Capture the cell that displays the provided text and extract its (X, Y) central coordinate. 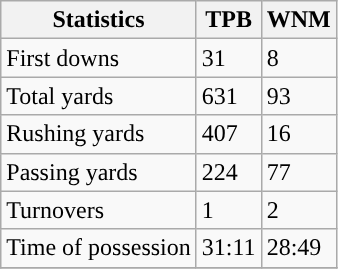
First downs (99, 58)
16 (298, 134)
Statistics (99, 20)
31:11 (228, 248)
224 (228, 172)
Total yards (99, 96)
93 (298, 96)
31 (228, 58)
77 (298, 172)
Passing yards (99, 172)
TPB (228, 20)
1 (228, 210)
28:49 (298, 248)
WNM (298, 20)
Rushing yards (99, 134)
Time of possession (99, 248)
631 (228, 96)
2 (298, 210)
407 (228, 134)
Turnovers (99, 210)
8 (298, 58)
